Detect which cell encompasses the target text, then output its [X, Y] center coordinate. 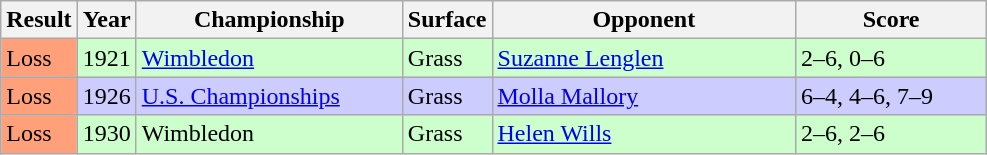
Year [106, 20]
Helen Wills [644, 134]
Surface [447, 20]
Opponent [644, 20]
6–4, 4–6, 7–9 [892, 96]
1930 [106, 134]
2–6, 2–6 [892, 134]
Suzanne Lenglen [644, 58]
Molla Mallory [644, 96]
Result [39, 20]
U.S. Championships [269, 96]
Score [892, 20]
1926 [106, 96]
2–6, 0–6 [892, 58]
Championship [269, 20]
1921 [106, 58]
